Provide the [x, y] coordinate of the cell's center where the given text is located.  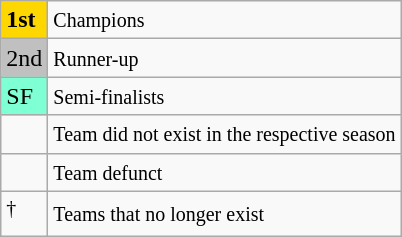
Team defunct [224, 172]
2nd [24, 58]
Semi-finalists [224, 96]
† [24, 214]
Champions [224, 20]
SF [24, 96]
1st [24, 20]
Teams that no longer exist [224, 214]
Team did not exist in the respective season [224, 134]
Runner-up [224, 58]
